Capture the cell that displays the provided text and extract its [x, y] central coordinate. 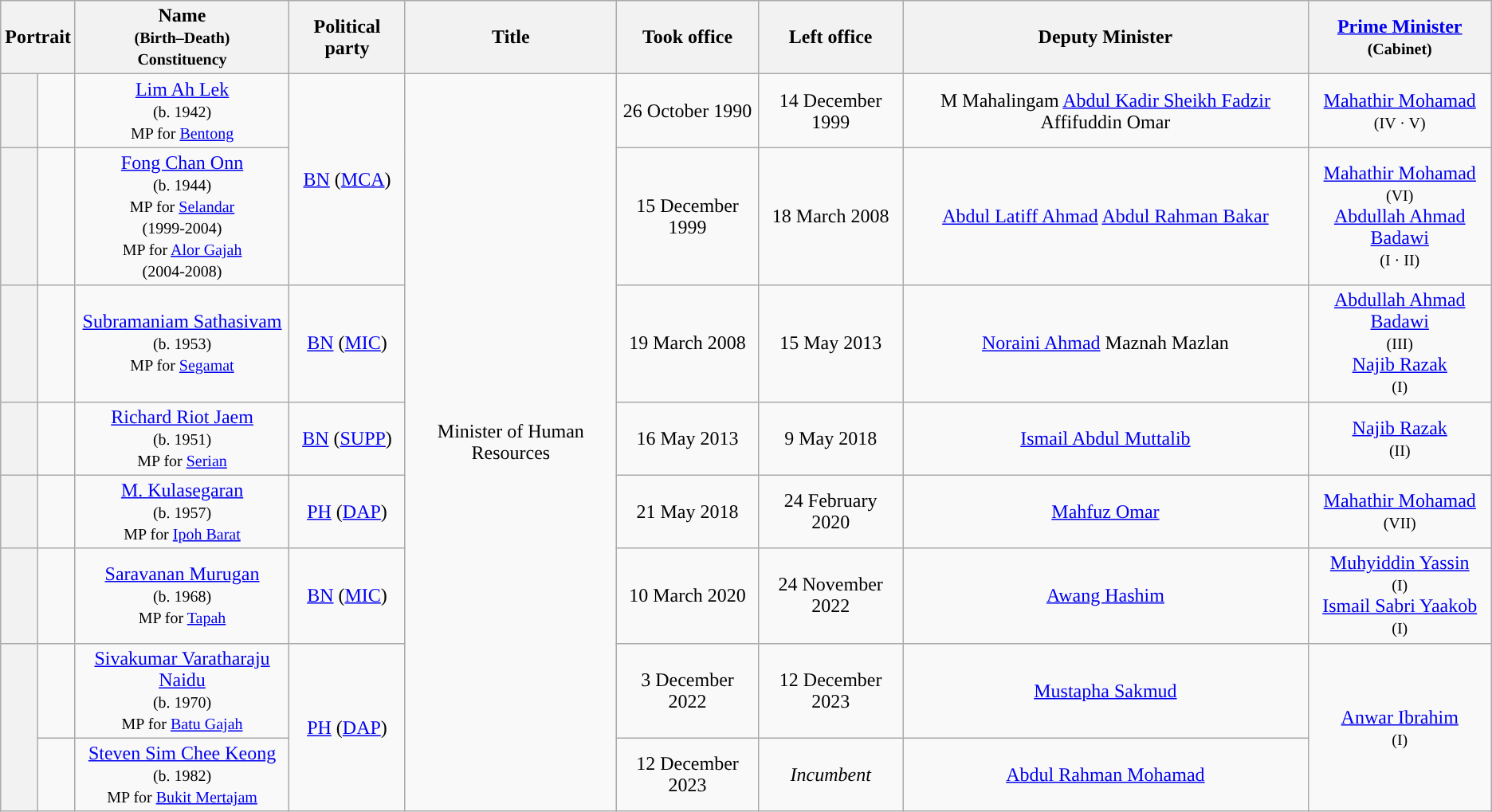
15 May 2013 [830, 343]
M Mahalingam Abdul Kadir Sheikh Fadzir Affifuddin Omar [1106, 111]
Mahathir Mohamad(VI)Abdullah Ahmad Badawi(I · II) [1400, 217]
Portrait [38, 37]
Left office [830, 37]
Abdul Latiff Ahmad Abdul Rahman Bakar [1106, 217]
26 October 1990 [687, 111]
15 December 1999 [687, 217]
24 February 2020 [830, 512]
Fong Chan Onn(b. 1944)MP for Selandar(1999-2004) MP for Alor Gajah (2004-2008) [182, 217]
Saravanan Murugan(b. 1968)MP for Tapah [182, 596]
Mahathir Mohamad(VII) [1400, 512]
Sivakumar Varatharaju Naidu(b. 1970)MP for Batu Gajah [182, 690]
Richard Riot Jaem(b. 1951)MP for Serian [182, 438]
Subramaniam Sathasivam(b. 1953)MP for Segamat [182, 343]
Noraini Ahmad Maznah Mazlan [1106, 343]
Prime Minister(Cabinet) [1400, 37]
14 December 1999 [830, 111]
18 March 2008 [830, 217]
Steven Sim Chee Keong(b. 1982)MP for Bukit Mertajam [182, 775]
Minister of Human Resources [510, 443]
24 November 2022 [830, 596]
Mustapha Sakmud [1106, 690]
Anwar Ibrahim(I) [1400, 727]
Najib Razak(II) [1400, 438]
Incumbent [830, 775]
Ismail Abdul Muttalib [1106, 438]
Awang Hashim [1106, 596]
21 May 2018 [687, 512]
Name(Birth–Death)Constituency [182, 37]
Muhyiddin Yassin(I)Ismail Sabri Yaakob(I) [1400, 596]
9 May 2018 [830, 438]
M. Kulasegaran(b. 1957)MP for Ipoh Barat [182, 512]
BN (SUPP) [347, 438]
Abdul Rahman Mohamad [1106, 775]
Political party [347, 37]
Deputy Minister [1106, 37]
BN (MCA) [347, 180]
10 March 2020 [687, 596]
Lim Ah Lek(b. 1942)MP for Bentong [182, 111]
Took office [687, 37]
3 December 2022 [687, 690]
16 May 2013 [687, 438]
Title [510, 37]
Mahfuz Omar [1106, 512]
Abdullah Ahmad Badawi(III)Najib Razak(I) [1400, 343]
19 March 2008 [687, 343]
Mahathir Mohamad(IV · V) [1400, 111]
